For the text-containing cell, return its midpoint in [X, Y] coordinate format. 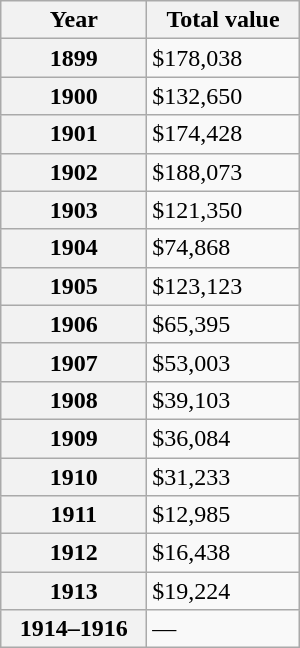
1913 [74, 591]
$188,073 [223, 172]
$123,123 [223, 286]
$74,868 [223, 248]
Year [74, 20]
1903 [74, 210]
1911 [74, 515]
1905 [74, 286]
1914–1916 [74, 629]
$65,395 [223, 324]
$36,084 [223, 438]
1908 [74, 400]
Total value [223, 20]
1900 [74, 96]
$12,985 [223, 515]
1907 [74, 362]
1909 [74, 438]
$39,103 [223, 400]
1906 [74, 324]
$16,438 [223, 553]
1901 [74, 134]
1899 [74, 58]
$132,650 [223, 96]
1902 [74, 172]
$174,428 [223, 134]
$178,038 [223, 58]
— [223, 629]
$53,003 [223, 362]
1910 [74, 477]
$121,350 [223, 210]
1904 [74, 248]
$19,224 [223, 591]
1912 [74, 553]
$31,233 [223, 477]
